Extract the [X, Y] coordinate from the center of the cell holding the provided text.  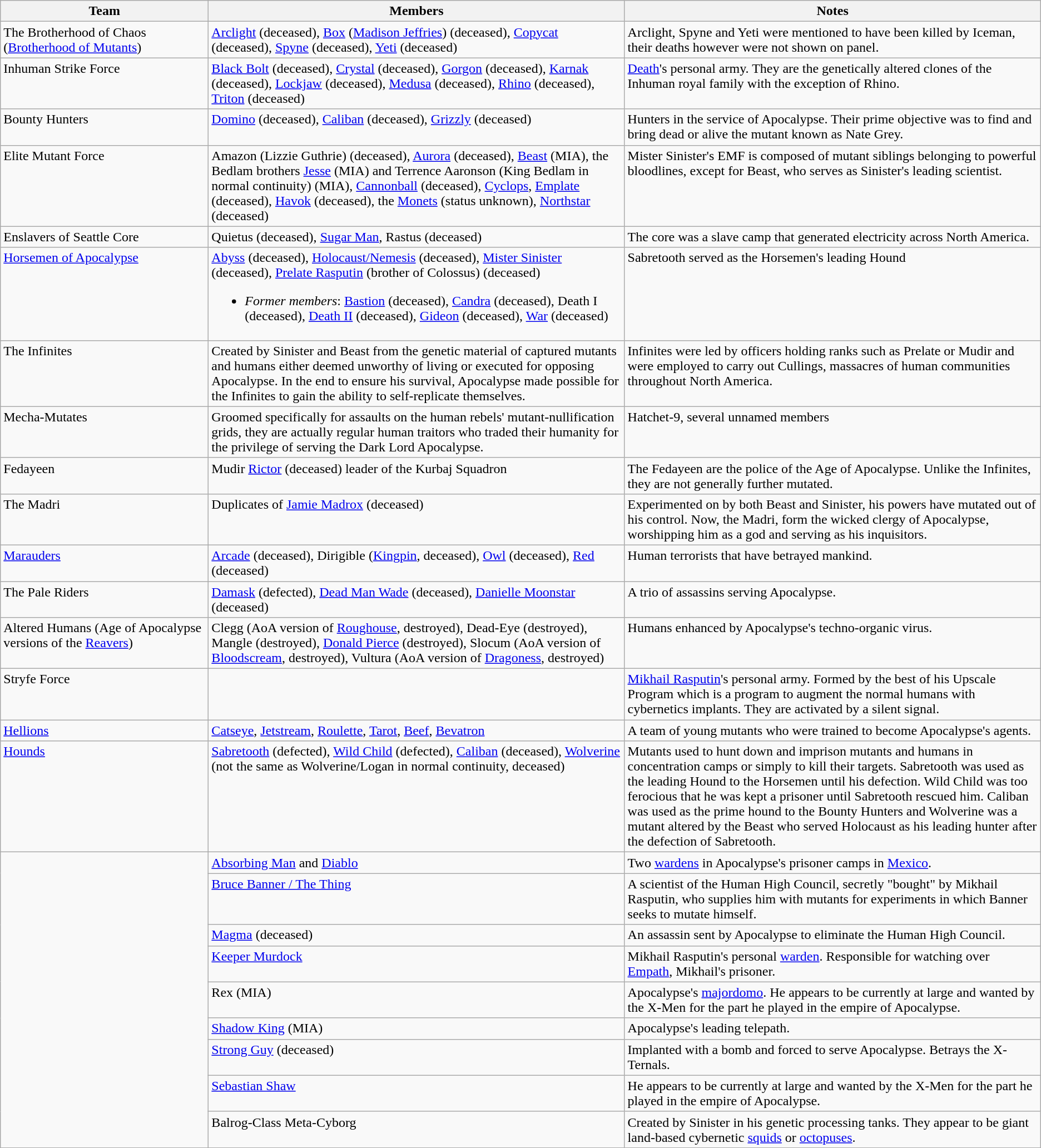
A team of young mutants who were trained to become Apocalypse's agents. [832, 730]
Fedayeen [105, 476]
Mikhail Rasputin's personal warden. Responsible for watching over Empath, Mikhail's prisoner. [832, 964]
Magma (deceased) [417, 935]
Absorbing Man and Diablo [417, 863]
Domino (deceased), Caliban (deceased), Grizzly (deceased) [417, 127]
Marauders [105, 563]
Humans enhanced by Apocalypse's techno-organic virus. [832, 643]
The Infinites [105, 374]
The core was a slave camp that generated electricity across North America. [832, 237]
Mister Sinister's EMF is composed of mutant siblings belonging to powerful bloodlines, except for Beast, who serves as Sinister's leading scientist. [832, 186]
Arclight (deceased), Box (Madison Jeffries) (deceased), Copycat (deceased), Spyne (deceased), Yeti (deceased) [417, 40]
Catseye, Jetstream, Roulette, Tarot, Beef, Bevatron [417, 730]
Created by Sinister in his genetic processing tanks. They appear to be giant land-based cybernetic squids or octopuses. [832, 1130]
Hellions [105, 730]
Keeper Murdock [417, 964]
Arclight, Spyne and Yeti were mentioned to have been killed by Iceman, their deaths however were not shown on panel. [832, 40]
The Fedayeen are the police of the Age of Apocalypse. Unlike the Infinites, they are not generally further mutated. [832, 476]
Enslavers of Seattle Core [105, 237]
Members [417, 11]
Arcade (deceased), Dirigible (Kingpin, deceased), Owl (deceased), Red (deceased) [417, 563]
Implanted with a bomb and forced to serve Apocalypse. Betrays the X-Ternals. [832, 1057]
Sabretooth served as the Horsemen's leading Hound [832, 294]
He appears to be currently at large and wanted by the X-Men for the part he played in the empire of Apocalypse. [832, 1093]
Rex (MIA) [417, 1000]
Hatchet-9, several unnamed members [832, 432]
Elite Mutant Force [105, 186]
Altered Humans (Age of Apocalypse versions of the Reavers) [105, 643]
Damask (defected), Dead Man Wade (deceased), Danielle Moonstar (deceased) [417, 599]
Sebastian Shaw [417, 1093]
The Brotherhood of Chaos (Brotherhood of Mutants) [105, 40]
Horsemen of Apocalypse [105, 294]
The Madri [105, 519]
Shadow King (MIA) [417, 1028]
Bounty Hunters [105, 127]
Sabretooth (defected), Wild Child (defected), Caliban (deceased), Wolverine (not the same as Wolverine/Logan in normal continuity, deceased) [417, 797]
Strong Guy (deceased) [417, 1057]
Death's personal army. They are the genetically altered clones of the Inhuman royal family with the exception of Rhino. [832, 83]
Hunters in the service of Apocalypse. Their prime objective was to find and bring dead or alive the mutant known as Nate Grey. [832, 127]
Stryfe Force [105, 694]
Human terrorists that have betrayed mankind. [832, 563]
Hounds [105, 797]
Apocalypse's leading telepath. [832, 1028]
An assassin sent by Apocalypse to eliminate the Human High Council. [832, 935]
A trio of assassins serving Apocalypse. [832, 599]
Mecha-Mutates [105, 432]
Bruce Banner / The Thing [417, 899]
Apocalypse's majordomo. He appears to be currently at large and wanted by the X-Men for the part he played in the empire of Apocalypse. [832, 1000]
Mudir Rictor (deceased) leader of the Kurbaj Squadron [417, 476]
Notes [832, 11]
Two wardens in Apocalypse's prisoner camps in Mexico. [832, 863]
Team [105, 11]
Duplicates of Jamie Madrox (deceased) [417, 519]
Quietus (deceased), Sugar Man, Rastus (deceased) [417, 237]
The Pale Riders [105, 599]
Inhuman Strike Force [105, 83]
Balrog-Class Meta-Cyborg [417, 1130]
